Determine the [X, Y] coordinate at the center of the cell enclosing the given text.  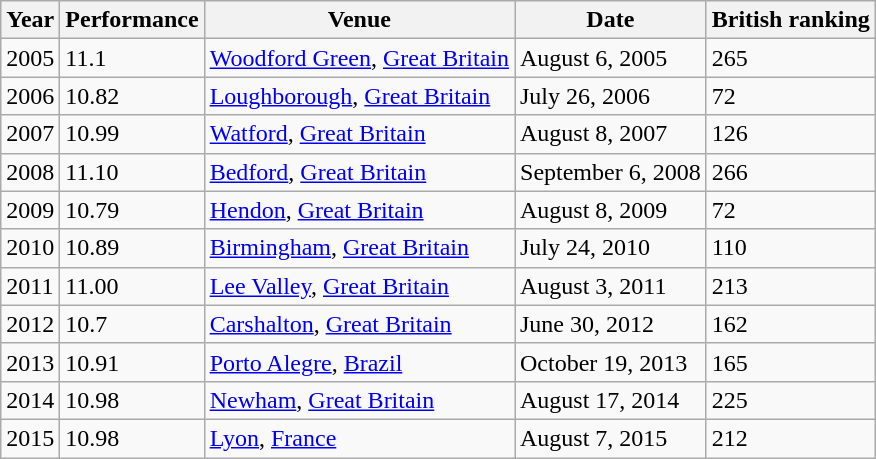
August 8, 2009 [610, 210]
August 8, 2007 [610, 134]
2014 [30, 400]
June 30, 2012 [610, 324]
August 7, 2015 [610, 438]
Lee Valley, Great Britain [359, 286]
2010 [30, 248]
10.99 [132, 134]
265 [790, 58]
July 26, 2006 [610, 96]
Year [30, 20]
Porto Alegre, Brazil [359, 362]
Watford, Great Britain [359, 134]
10.79 [132, 210]
11.10 [132, 172]
Newham, Great Britain [359, 400]
Carshalton, Great Britain [359, 324]
165 [790, 362]
2007 [30, 134]
2012 [30, 324]
Woodford Green, Great Britain [359, 58]
10.89 [132, 248]
225 [790, 400]
July 24, 2010 [610, 248]
110 [790, 248]
2013 [30, 362]
August 17, 2014 [610, 400]
2011 [30, 286]
British ranking [790, 20]
2006 [30, 96]
Lyon, France [359, 438]
11.00 [132, 286]
Performance [132, 20]
August 3, 2011 [610, 286]
10.7 [132, 324]
126 [790, 134]
August 6, 2005 [610, 58]
2015 [30, 438]
213 [790, 286]
September 6, 2008 [610, 172]
Birmingham, Great Britain [359, 248]
266 [790, 172]
10.91 [132, 362]
Loughborough, Great Britain [359, 96]
162 [790, 324]
Date [610, 20]
October 19, 2013 [610, 362]
212 [790, 438]
2009 [30, 210]
Hendon, Great Britain [359, 210]
Bedford, Great Britain [359, 172]
2005 [30, 58]
Venue [359, 20]
10.82 [132, 96]
2008 [30, 172]
11.1 [132, 58]
